Scan for the cell matching the given text and deliver its [x, y] coordinate at center. 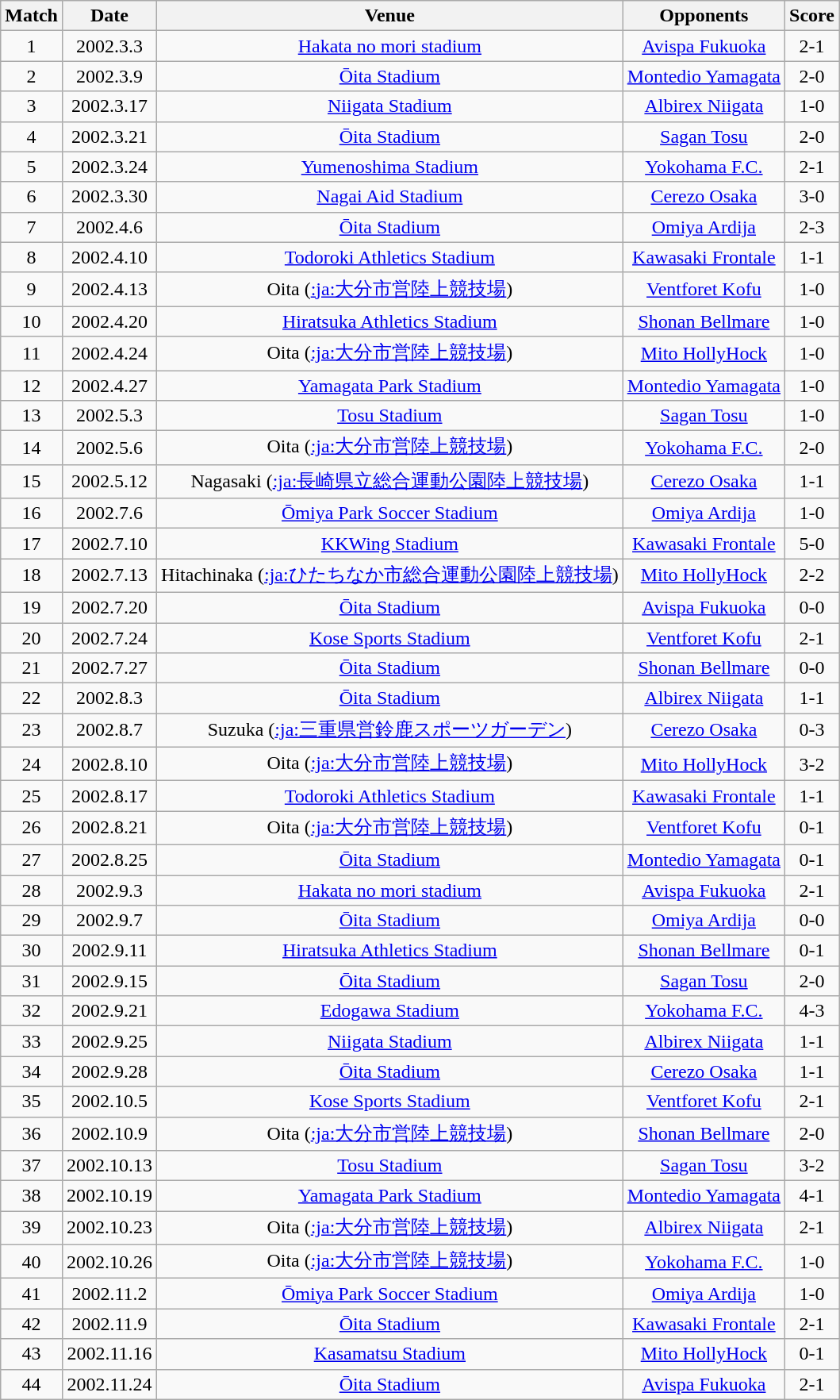
25 [32, 796]
2002.5.6 [109, 448]
Edogawa Stadium [390, 1011]
Match [32, 16]
Opponents [704, 16]
2002.10.9 [109, 1133]
Venue [390, 16]
2002.10.19 [109, 1196]
13 [32, 416]
Hitachinaka (:ja:ひたちなか市総合運動公園陸上競技場) [390, 576]
35 [32, 1102]
3-0 [812, 197]
Yumenoshima Stadium [390, 167]
28 [32, 890]
2002.9.15 [109, 981]
43 [32, 1354]
2002.11.2 [109, 1294]
Nagai Aid Stadium [390, 197]
19 [32, 607]
2002.8.10 [109, 763]
29 [32, 921]
16 [32, 513]
2002.8.7 [109, 730]
4 [32, 137]
2002.5.12 [109, 481]
2 [32, 76]
2002.3.3 [109, 46]
2002.10.26 [109, 1262]
0-3 [812, 730]
2-3 [812, 227]
2002.7.20 [109, 607]
2002.4.10 [109, 257]
44 [32, 1384]
33 [32, 1041]
5-0 [812, 544]
3 [32, 106]
4-1 [812, 1196]
38 [32, 1196]
26 [32, 829]
32 [32, 1011]
12 [32, 385]
41 [32, 1294]
2002.11.9 [109, 1324]
27 [32, 860]
2002.7.6 [109, 513]
2002.3.24 [109, 167]
11 [32, 354]
9 [32, 289]
15 [32, 481]
Date [109, 16]
2002.9.3 [109, 890]
Score [812, 16]
39 [32, 1229]
24 [32, 763]
2002.8.25 [109, 860]
2002.4.24 [109, 354]
6 [32, 197]
2002.5.3 [109, 416]
30 [32, 951]
2002.7.10 [109, 544]
2002.11.16 [109, 1354]
17 [32, 544]
2002.7.27 [109, 668]
36 [32, 1133]
2002.9.21 [109, 1011]
20 [32, 637]
2002.9.7 [109, 921]
Kasamatsu Stadium [390, 1354]
2002.4.6 [109, 227]
2002.3.9 [109, 76]
4-3 [812, 1011]
2002.10.13 [109, 1166]
2002.4.27 [109, 385]
7 [32, 227]
42 [32, 1324]
40 [32, 1262]
18 [32, 576]
2002.10.23 [109, 1229]
31 [32, 981]
1 [32, 46]
2002.3.21 [109, 137]
KKWing Stadium [390, 544]
2002.10.5 [109, 1102]
2002.4.20 [109, 321]
21 [32, 668]
8 [32, 257]
2002.8.17 [109, 796]
2002.7.24 [109, 637]
5 [32, 167]
2002.3.17 [109, 106]
2002.4.13 [109, 289]
14 [32, 448]
2002.7.13 [109, 576]
2002.11.24 [109, 1384]
2-2 [812, 576]
Suzuka (:ja:三重県営鈴鹿スポーツガーデン) [390, 730]
34 [32, 1071]
22 [32, 698]
2002.9.11 [109, 951]
Nagasaki (:ja:長崎県立総合運動公園陸上競技場) [390, 481]
2002.8.3 [109, 698]
2002.8.21 [109, 829]
23 [32, 730]
2002.9.25 [109, 1041]
2002.3.30 [109, 197]
10 [32, 321]
2002.9.28 [109, 1071]
37 [32, 1166]
